Capture the cell that displays the provided text and extract its [x, y] central coordinate. 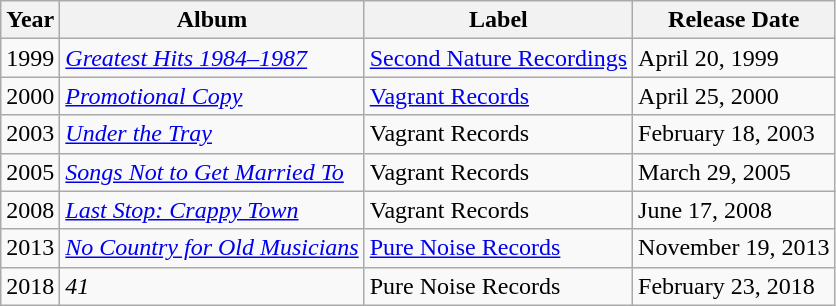
Label [498, 20]
November 19, 2013 [734, 248]
1999 [30, 58]
Greatest Hits 1984–1987 [212, 58]
2003 [30, 134]
2013 [30, 248]
June 17, 2008 [734, 210]
Under the Tray [212, 134]
April 25, 2000 [734, 96]
41 [212, 286]
Year [30, 20]
Second Nature Recordings [498, 58]
Songs Not to Get Married To [212, 172]
No Country for Old Musicians [212, 248]
2000 [30, 96]
Album [212, 20]
Promotional Copy [212, 96]
2018 [30, 286]
March 29, 2005 [734, 172]
2005 [30, 172]
Release Date [734, 20]
February 18, 2003 [734, 134]
Last Stop: Crappy Town [212, 210]
February 23, 2018 [734, 286]
April 20, 1999 [734, 58]
2008 [30, 210]
